Identify which cell holds the provided text, then report its [x, y] central coordinate. 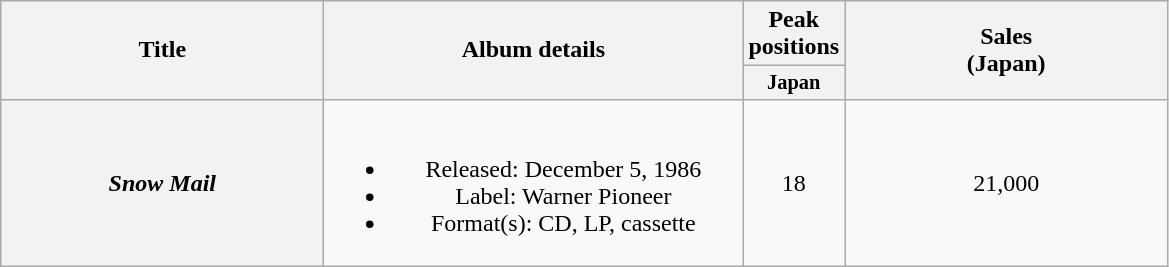
18 [794, 182]
Album details [534, 50]
Peak positions [794, 34]
Title [162, 50]
Snow Mail [162, 182]
Sales(Japan) [1006, 50]
Released: December 5, 1986Label: Warner PioneerFormat(s): CD, LP, cassette [534, 182]
21,000 [1006, 182]
Japan [794, 83]
